Return the (x, y) coordinate for the center point of the cell that contains the specified text.  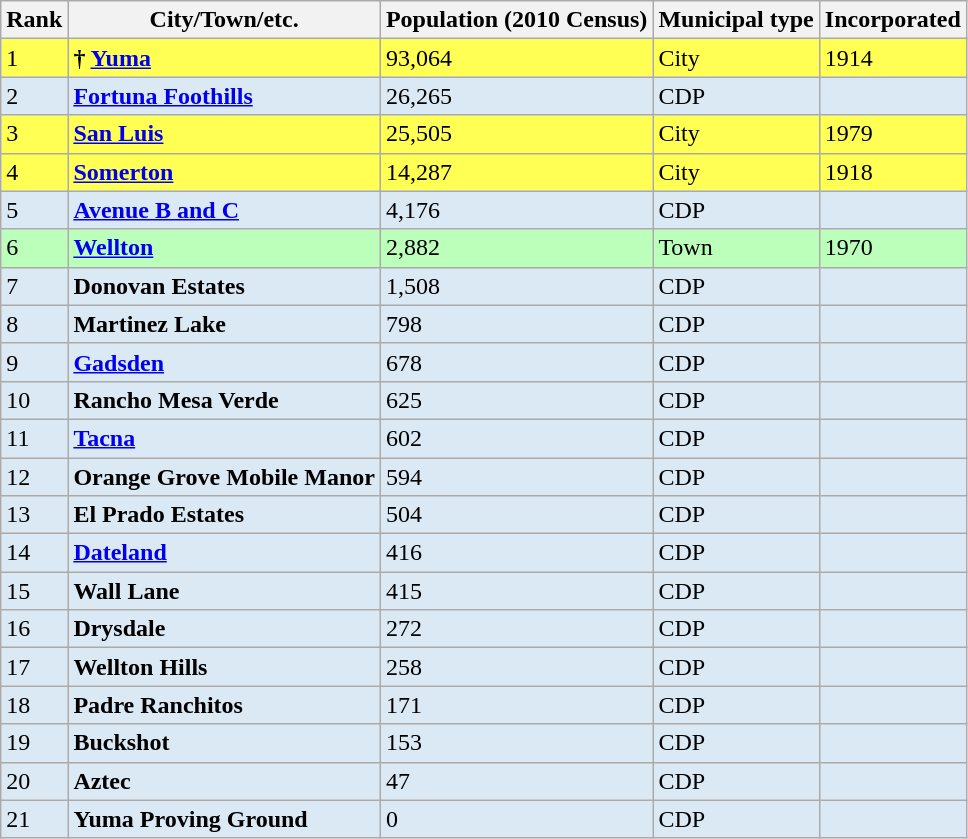
0 (516, 819)
4 (34, 172)
602 (516, 438)
9 (34, 362)
153 (516, 743)
Aztec (224, 781)
Yuma Proving Ground (224, 819)
18 (34, 705)
47 (516, 781)
5 (34, 210)
† Yuma (224, 58)
Wellton Hills (224, 667)
7 (34, 286)
Tacna (224, 438)
1 (34, 58)
14 (34, 553)
594 (516, 477)
2 (34, 96)
416 (516, 553)
625 (516, 400)
Fortuna Foothills (224, 96)
20 (34, 781)
Rancho Mesa Verde (224, 400)
Rank (34, 20)
15 (34, 591)
Avenue B and C (224, 210)
678 (516, 362)
2,882 (516, 248)
171 (516, 705)
21 (34, 819)
11 (34, 438)
Municipal type (736, 20)
272 (516, 629)
8 (34, 324)
258 (516, 667)
Donovan Estates (224, 286)
415 (516, 591)
Drysdale (224, 629)
Padre Ranchitos (224, 705)
14,287 (516, 172)
Town (736, 248)
San Luis (224, 134)
16 (34, 629)
Somerton (224, 172)
504 (516, 515)
Martinez Lake (224, 324)
19 (34, 743)
25,505 (516, 134)
12 (34, 477)
17 (34, 667)
26,265 (516, 96)
4,176 (516, 210)
1914 (892, 58)
1970 (892, 248)
6 (34, 248)
Gadsden (224, 362)
1979 (892, 134)
1918 (892, 172)
93,064 (516, 58)
798 (516, 324)
Wall Lane (224, 591)
10 (34, 400)
3 (34, 134)
Dateland (224, 553)
Wellton (224, 248)
Buckshot (224, 743)
El Prado Estates (224, 515)
13 (34, 515)
Orange Grove Mobile Manor (224, 477)
Population (2010 Census) (516, 20)
City/Town/etc. (224, 20)
Incorporated (892, 20)
1,508 (516, 286)
